Detect which cell encompasses the target text, then output its (x, y) center coordinate. 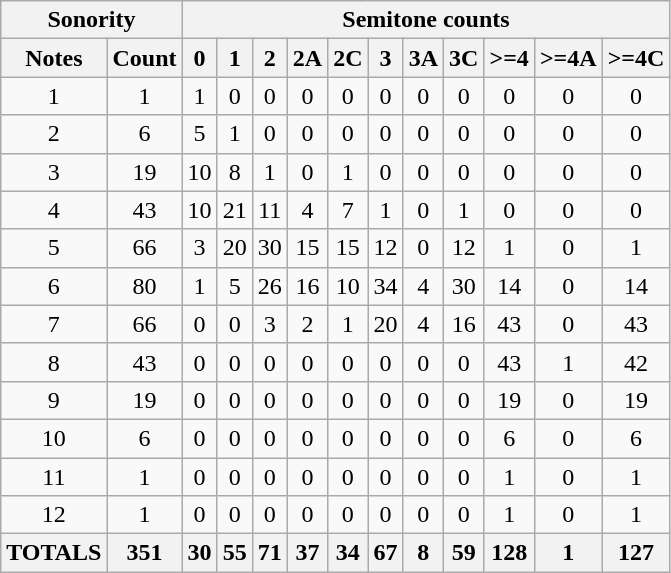
3C (464, 58)
>=4C (636, 58)
2A (307, 58)
Count (144, 58)
26 (270, 286)
71 (270, 553)
351 (144, 553)
9 (54, 400)
>=4 (509, 58)
>=4A (568, 58)
TOTALS (54, 553)
Notes (54, 58)
128 (509, 553)
37 (307, 553)
3A (423, 58)
127 (636, 553)
80 (144, 286)
21 (234, 210)
55 (234, 553)
2C (348, 58)
59 (464, 553)
Sonority (92, 20)
Semitone counts (426, 20)
67 (386, 553)
42 (636, 362)
